Scan for the cell matching the given text and deliver its (x, y) coordinate at center. 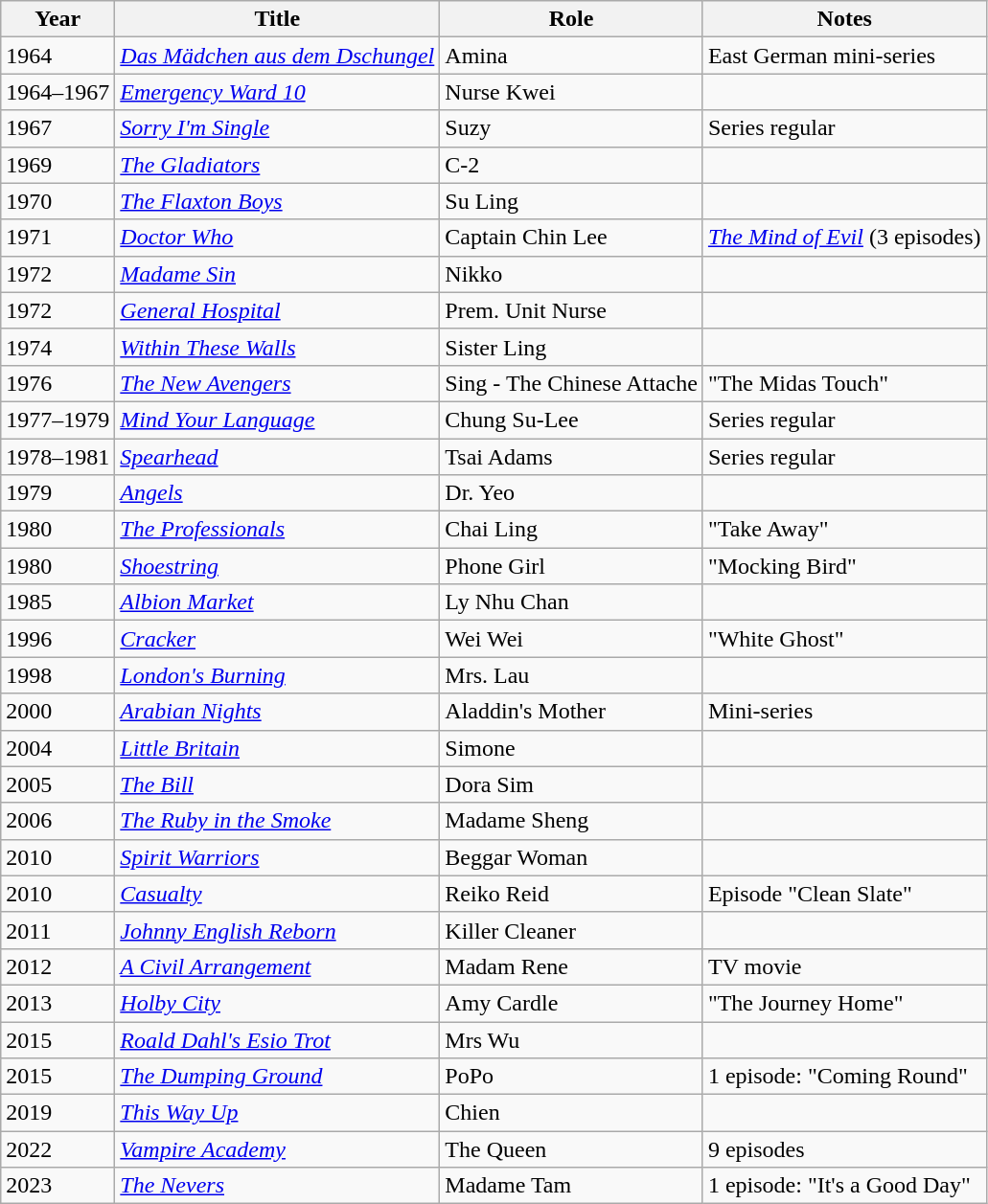
1998 (57, 675)
Madam Rene (571, 966)
2006 (57, 821)
Episode "Clean Slate" (844, 894)
2012 (57, 966)
Madame Sheng (571, 821)
Albion Market (278, 602)
Tsai Adams (571, 457)
The New Avengers (278, 383)
"White Ghost" (844, 639)
Madame Tam (571, 1186)
Sister Ling (571, 347)
London's Burning (278, 675)
Wei Wei (571, 639)
The Ruby in the Smoke (278, 821)
Sing - The Chinese Attache (571, 383)
1971 (57, 238)
Spearhead (278, 457)
Mind Your Language (278, 420)
Emergency Ward 10 (278, 92)
"Take Away" (844, 530)
Notes (844, 19)
1969 (57, 165)
1964 (57, 56)
"The Midas Touch" (844, 383)
"The Journey Home" (844, 1003)
Roald Dahl's Esio Trot (278, 1039)
2022 (57, 1149)
C-2 (571, 165)
1977–1979 (57, 420)
TV movie (844, 966)
Prem. Unit Nurse (571, 310)
Sorry I'm Single (278, 128)
Das Mädchen aus dem Dschungel (278, 56)
The Bill (278, 784)
2019 (57, 1113)
The Queen (571, 1149)
1979 (57, 493)
Casualty (278, 894)
East German mini-series (844, 56)
2004 (57, 748)
The Dumping Ground (278, 1077)
1996 (57, 639)
Su Ling (571, 201)
Amy Cardle (571, 1003)
1 episode: "Coming Round" (844, 1077)
Dora Sim (571, 784)
2000 (57, 712)
Amina (571, 56)
Chai Ling (571, 530)
Chung Su-Lee (571, 420)
This Way Up (278, 1113)
Cracker (278, 639)
1978–1981 (57, 457)
2013 (57, 1003)
Spirit Warriors (278, 857)
Suzy (571, 128)
Little Britain (278, 748)
Arabian Nights (278, 712)
9 episodes (844, 1149)
"Mocking Bird" (844, 566)
The Nevers (278, 1186)
Title (278, 19)
2011 (57, 930)
Role (571, 19)
Ly Nhu Chan (571, 602)
PoPo (571, 1077)
Killer Cleaner (571, 930)
The Gladiators (278, 165)
2005 (57, 784)
Nikko (571, 274)
Nurse Kwei (571, 92)
Phone Girl (571, 566)
A Civil Arrangement (278, 966)
1974 (57, 347)
Aladdin's Mother (571, 712)
Chien (571, 1113)
Reiko Reid (571, 894)
The Mind of Evil (3 episodes) (844, 238)
Simone (571, 748)
Vampire Academy (278, 1149)
1967 (57, 128)
1976 (57, 383)
Year (57, 19)
Within These Walls (278, 347)
Doctor Who (278, 238)
Holby City (278, 1003)
1970 (57, 201)
Beggar Woman (571, 857)
1 episode: "It's a Good Day" (844, 1186)
Mini-series (844, 712)
General Hospital (278, 310)
1964–1967 (57, 92)
Angels (278, 493)
Mrs Wu (571, 1039)
Shoestring (278, 566)
1985 (57, 602)
The Flaxton Boys (278, 201)
Johnny English Reborn (278, 930)
2023 (57, 1186)
Dr. Yeo (571, 493)
Madame Sin (278, 274)
Captain Chin Lee (571, 238)
Mrs. Lau (571, 675)
The Professionals (278, 530)
